Return the (x, y) coordinate for the center point of the cell that contains the specified text.  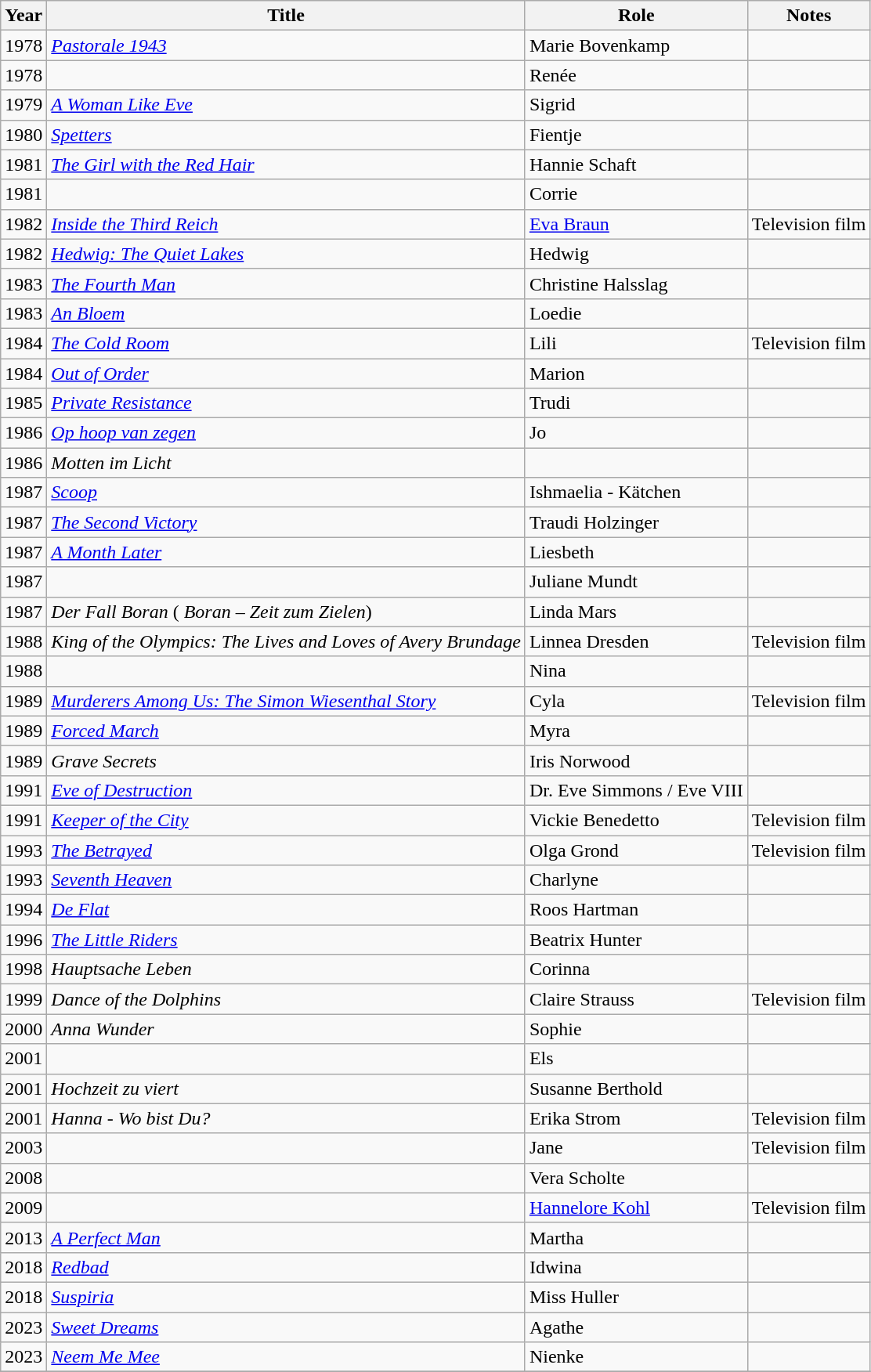
An Bloem (287, 313)
Lili (636, 343)
2000 (23, 1029)
Notes (808, 16)
Dr. Eve Simmons / Eve VIII (636, 790)
Dance of the Dolphins (287, 999)
Inside the Third Reich (287, 224)
Idwina (636, 1267)
Iris Norwood (636, 760)
Corinna (636, 969)
Vickie Benedetto (636, 820)
Keeper of the City (287, 820)
Seventh Heaven (287, 880)
Spetters (287, 135)
Grave Secrets (287, 760)
Renée (636, 75)
Op hoop van zegen (287, 433)
A Woman Like Eve (287, 105)
The Cold Room (287, 343)
The Fourth Man (287, 283)
The Second Victory (287, 522)
Agathe (636, 1327)
1979 (23, 105)
Hanna - Wo bist Du? (287, 1118)
Traudi Holzinger (636, 522)
Jane (636, 1148)
1996 (23, 940)
Beatrix Hunter (636, 940)
1994 (23, 910)
Cyla (636, 701)
2003 (23, 1148)
Hannie Schaft (636, 164)
Linda Mars (636, 612)
Eva Braun (636, 224)
Hedwig: The Quiet Lakes (287, 254)
Ishmaelia - Kätchen (636, 493)
Miss Huller (636, 1297)
Murderers Among Us: The Simon Wiesenthal Story (287, 701)
The Girl with the Red Hair (287, 164)
2013 (23, 1237)
A Perfect Man (287, 1237)
Nienke (636, 1357)
Title (287, 16)
Suspiria (287, 1297)
Out of Order (287, 374)
Pastorale 1943 (287, 45)
Christine Halsslag (636, 283)
Susanne Berthold (636, 1089)
The Betrayed (287, 850)
Marie Bovenkamp (636, 45)
Hannelore Kohl (636, 1208)
King of the Olympics: The Lives and Loves of Avery Brundage (287, 641)
Liesbeth (636, 552)
Myra (636, 731)
Sweet Dreams (287, 1327)
2009 (23, 1208)
Loedie (636, 313)
Vera Scholte (636, 1178)
De Flat (287, 910)
Marion (636, 374)
Charlyne (636, 880)
Trudi (636, 403)
Roos Hartman (636, 910)
Eve of Destruction (287, 790)
Linnea Dresden (636, 641)
Motten im Licht (287, 463)
Der Fall Boran ( Boran – Zeit zum Zielen) (287, 612)
Martha (636, 1237)
Scoop (287, 493)
Claire Strauss (636, 999)
Redbad (287, 1267)
Private Resistance (287, 403)
Fientje (636, 135)
Sophie (636, 1029)
Hauptsache Leben (287, 969)
Sigrid (636, 105)
1985 (23, 403)
Olga Grond (636, 850)
1998 (23, 969)
Els (636, 1059)
Juliane Mundt (636, 582)
1980 (23, 135)
Nina (636, 671)
Neem Me Mee (287, 1357)
Erika Strom (636, 1118)
1999 (23, 999)
Hedwig (636, 254)
The Little Riders (287, 940)
Year (23, 16)
Hochzeit zu viert (287, 1089)
Corrie (636, 194)
Forced March (287, 731)
A Month Later (287, 552)
Anna Wunder (287, 1029)
Jo (636, 433)
Role (636, 16)
2008 (23, 1178)
